Pinpoint the cell where the given text exists, returning its [x, y] midpoint coordinate. 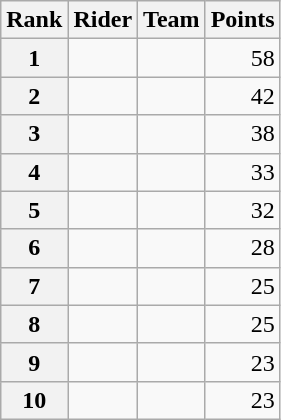
5 [34, 210]
38 [242, 134]
58 [242, 58]
9 [34, 362]
7 [34, 286]
6 [34, 248]
8 [34, 324]
10 [34, 400]
42 [242, 96]
Points [242, 20]
33 [242, 172]
2 [34, 96]
4 [34, 172]
Rank [34, 20]
32 [242, 210]
3 [34, 134]
28 [242, 248]
Team [172, 20]
Rider [103, 20]
1 [34, 58]
